Detect which cell encompasses the target text, then output its (x, y) center coordinate. 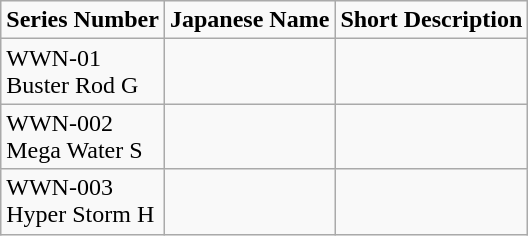
WWN-002Mega Water S (83, 136)
WWN-003Hyper Storm H (83, 202)
Series Number (83, 20)
Short Description (432, 20)
WWN-01Buster Rod G (83, 72)
Japanese Name (249, 20)
